Provide the (X, Y) coordinate of the cell's center where the given text is located.  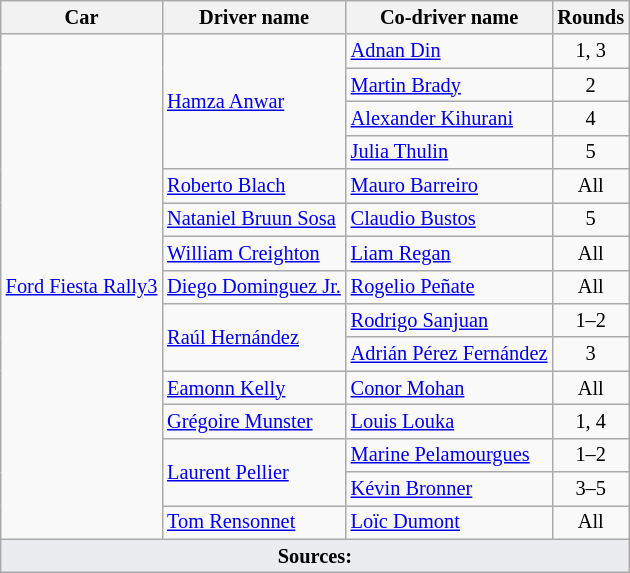
Laurent Pellier (254, 472)
Rounds (590, 17)
Louis Louka (450, 421)
3 (590, 354)
1, 3 (590, 51)
2 (590, 85)
Tom Rensonnet (254, 522)
William Creighton (254, 253)
Conor Mohan (450, 388)
Roberto Blach (254, 186)
Grégoire Munster (254, 421)
Ford Fiesta Rally3 (82, 286)
Hamza Anwar (254, 102)
Co-driver name (450, 17)
Rogelio Peñate (450, 287)
Marine Pelamourgues (450, 455)
Adrián Pérez Fernández (450, 354)
Driver name (254, 17)
Rodrigo Sanjuan (450, 320)
Martin Brady (450, 85)
Julia Thulin (450, 152)
Adnan Din (450, 51)
Raúl Hernández (254, 336)
1, 4 (590, 421)
Loïc Dumont (450, 522)
Sources: (315, 556)
Eamonn Kelly (254, 388)
Diego Dominguez Jr. (254, 287)
Mauro Barreiro (450, 186)
4 (590, 118)
Nataniel Bruun Sosa (254, 219)
Kévin Bronner (450, 489)
Alexander Kihurani (450, 118)
Liam Regan (450, 253)
Claudio Bustos (450, 219)
Car (82, 17)
3–5 (590, 489)
